Locate the cell with the specified text and output its [X, Y] center coordinate. 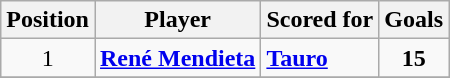
Scored for [320, 20]
Tauro [320, 58]
Goals [414, 20]
Player [177, 20]
Position [48, 20]
15 [414, 58]
René Mendieta [177, 58]
1 [48, 58]
